From the cell containing the given text, extract its center point as [x, y] coordinate. 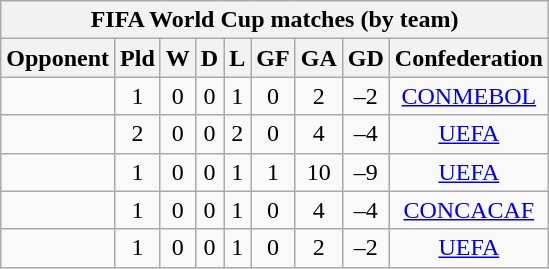
D [209, 58]
Confederation [468, 58]
FIFA World Cup matches (by team) [275, 20]
–9 [366, 172]
CONMEBOL [468, 96]
Pld [138, 58]
W [178, 58]
CONCACAF [468, 210]
GD [366, 58]
10 [318, 172]
Opponent [58, 58]
L [238, 58]
GA [318, 58]
GF [273, 58]
